Determine the (x, y) coordinate at the center of the cell enclosing the given text.  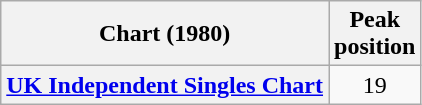
Chart (1980) (165, 34)
UK Independent Singles Chart (165, 85)
Peakposition (375, 34)
19 (375, 85)
